Detect which cell encompasses the target text, then output its [x, y] center coordinate. 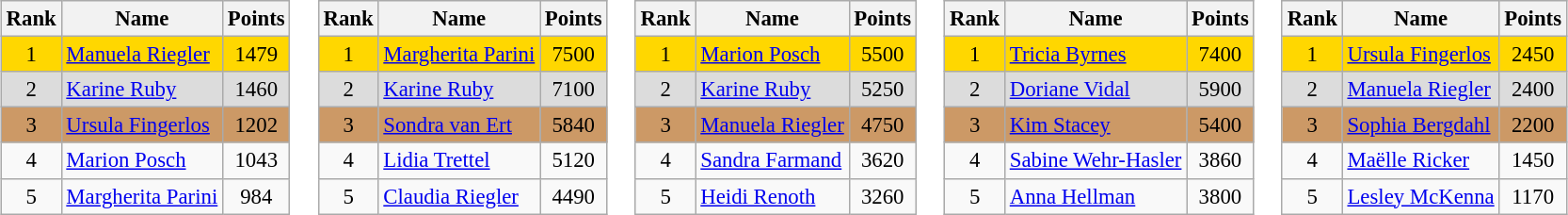
Lesley McKenna [1421, 196]
1202 [256, 125]
Kim Stacey [1096, 125]
1450 [1532, 160]
2450 [1532, 55]
5250 [883, 90]
Maëlle Ricker [1421, 160]
1460 [256, 90]
Heidi Renoth [772, 196]
Sondra van Ert [459, 125]
5840 [574, 125]
3860 [1220, 160]
4490 [574, 196]
7100 [574, 90]
Lidia Trettel [459, 160]
7500 [574, 55]
5120 [574, 160]
3260 [883, 196]
Anna Hellman [1096, 196]
2400 [1532, 90]
Sandra Farmand [772, 160]
3620 [883, 160]
Doriane Vidal [1096, 90]
1170 [1532, 196]
5900 [1220, 90]
Claudia Riegler [459, 196]
5400 [1220, 125]
Sabine Wehr-Hasler [1096, 160]
1479 [256, 55]
5500 [883, 55]
1043 [256, 160]
3800 [1220, 196]
Tricia Byrnes [1096, 55]
Sophia Bergdahl [1421, 125]
2200 [1532, 125]
7400 [1220, 55]
4750 [883, 125]
984 [256, 196]
